Search for the cell housing the specified text and yield its (X, Y) center coordinate. 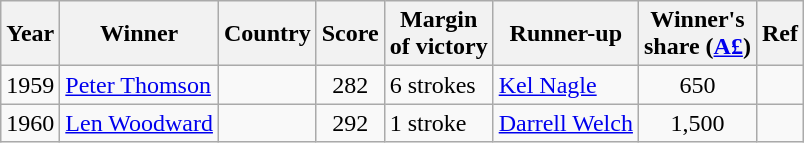
Winner'sshare (A£) (697, 34)
Runner-up (566, 34)
Ref (780, 34)
1960 (30, 123)
Year (30, 34)
1959 (30, 85)
282 (350, 85)
Score (350, 34)
Marginof victory (438, 34)
292 (350, 123)
1,500 (697, 123)
Winner (140, 34)
Darrell Welch (566, 123)
Peter Thomson (140, 85)
Country (267, 34)
1 stroke (438, 123)
6 strokes (438, 85)
650 (697, 85)
Kel Nagle (566, 85)
Len Woodward (140, 123)
